For the text-containing cell, return its midpoint in (X, Y) coordinate format. 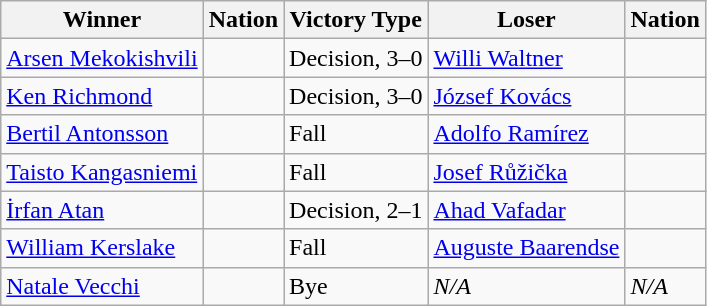
William Kerslake (102, 248)
Victory Type (356, 20)
Loser (526, 20)
József Kovács (526, 96)
Josef Růžička (526, 172)
Willi Waltner (526, 58)
Ken Richmond (102, 96)
Auguste Baarendse (526, 248)
Taisto Kangasniemi (102, 172)
Bye (356, 286)
Winner (102, 20)
Decision, 2–1 (356, 210)
İrfan Atan (102, 210)
Bertil Antonsson (102, 134)
Arsen Mekokishvili (102, 58)
Ahad Vafadar (526, 210)
Adolfo Ramírez (526, 134)
Natale Vecchi (102, 286)
